Provide the (x, y) coordinate of the cell's center where the given text is located.  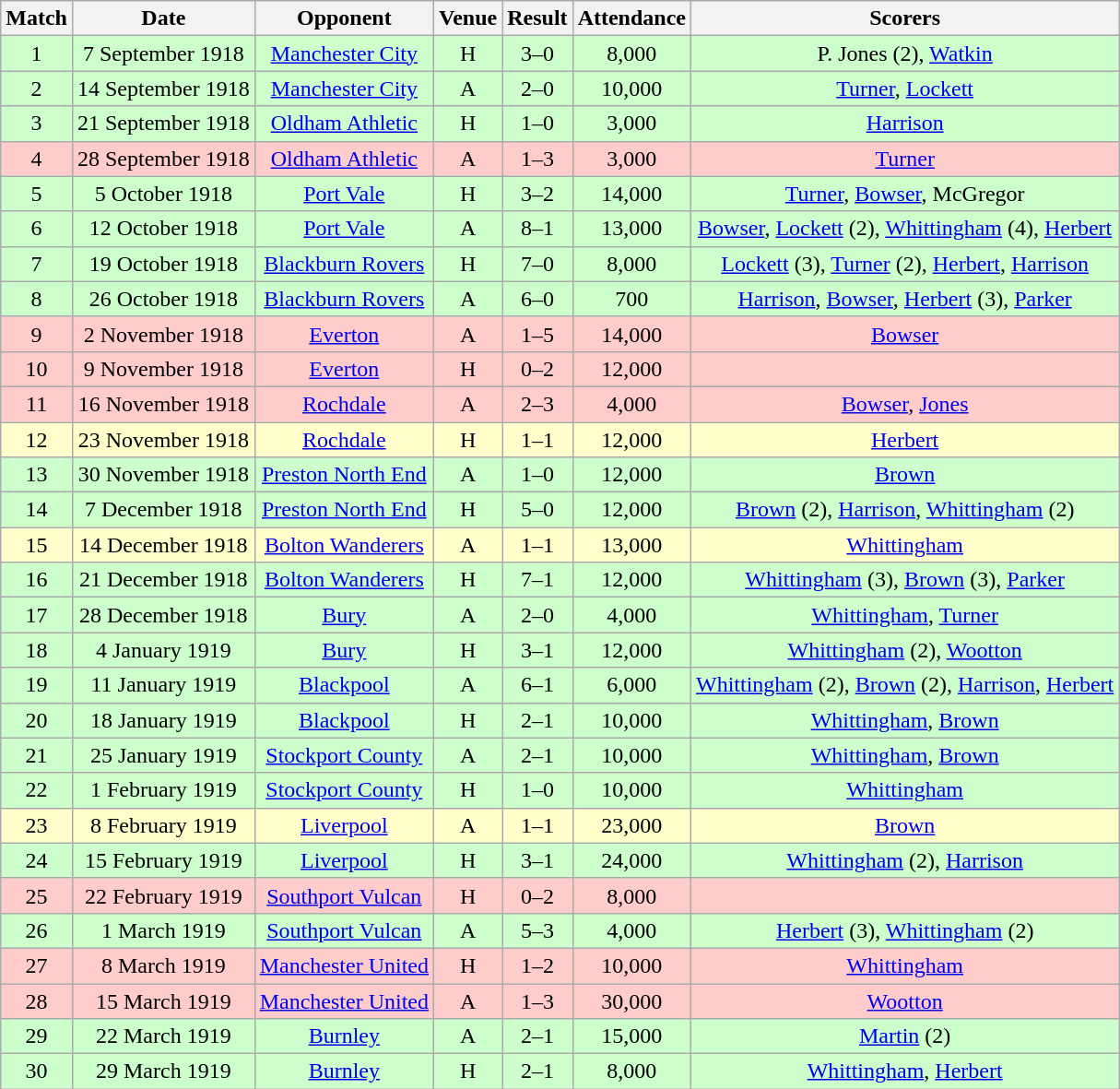
6 (37, 229)
23 (37, 825)
1–2 (537, 965)
25 (37, 895)
16 November 1918 (163, 404)
26 (37, 930)
10 (37, 369)
Whittingham, Herbert (905, 1071)
2 November 1918 (163, 334)
3 (37, 124)
11 (37, 404)
21 September 1918 (163, 124)
8 February 1919 (163, 825)
14 (37, 510)
30 (37, 1071)
8 March 1919 (163, 965)
14 December 1918 (163, 545)
20 (37, 720)
28 December 1918 (163, 615)
19 October 1918 (163, 264)
24,000 (631, 860)
7 December 1918 (163, 510)
23,000 (631, 825)
22 (37, 790)
Whittingham (3), Brown (3), Parker (905, 580)
21 (37, 755)
1 February 1919 (163, 790)
22 February 1919 (163, 895)
11 January 1919 (163, 685)
Whittingham (2), Wootton (905, 650)
27 (37, 965)
Bowser (905, 334)
Brown (2), Harrison, Whittingham (2) (905, 510)
8–1 (537, 229)
Harrison, Bowser, Herbert (3), Parker (905, 299)
3–0 (537, 53)
6–1 (537, 685)
Attendance (631, 18)
22 March 1919 (163, 1036)
5 (37, 194)
Whittingham, Turner (905, 615)
6–0 (537, 299)
Martin (2) (905, 1036)
1 (37, 53)
Date (163, 18)
Result (537, 18)
26 October 1918 (163, 299)
Bowser, Jones (905, 404)
29 March 1919 (163, 1071)
16 (37, 580)
Match (37, 18)
3–2 (537, 194)
Wootton (905, 1000)
Herbert (905, 440)
Turner, Lockett (905, 89)
19 (37, 685)
6,000 (631, 685)
Whittingham (2), Harrison (905, 860)
7 September 1918 (163, 53)
Herbert (3), Whittingham (2) (905, 930)
14 September 1918 (163, 89)
15 February 1919 (163, 860)
12 (37, 440)
17 (37, 615)
15 (37, 545)
5–0 (537, 510)
4 (37, 159)
25 January 1919 (163, 755)
18 (37, 650)
18 January 1919 (163, 720)
8 (37, 299)
2–3 (537, 404)
30 November 1918 (163, 475)
29 (37, 1036)
7 (37, 264)
21 December 1918 (163, 580)
7–0 (537, 264)
700 (631, 299)
Turner (905, 159)
Bowser, Lockett (2), Whittingham (4), Herbert (905, 229)
Turner, Bowser, McGregor (905, 194)
13 (37, 475)
24 (37, 860)
Venue (468, 18)
Harrison (905, 124)
1 March 1919 (163, 930)
Opponent (344, 18)
Whittingham (2), Brown (2), Harrison, Herbert (905, 685)
Scorers (905, 18)
2 (37, 89)
P. Jones (2), Watkin (905, 53)
4 January 1919 (163, 650)
12 October 1918 (163, 229)
30,000 (631, 1000)
9 (37, 334)
Lockett (3), Turner (2), Herbert, Harrison (905, 264)
5 October 1918 (163, 194)
1–5 (537, 334)
28 (37, 1000)
28 September 1918 (163, 159)
5–3 (537, 930)
15 March 1919 (163, 1000)
7–1 (537, 580)
9 November 1918 (163, 369)
23 November 1918 (163, 440)
15,000 (631, 1036)
